From the cell containing the given text, extract its center point as [x, y] coordinate. 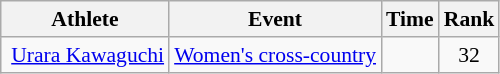
Women's cross-country [275, 55]
Rank [470, 19]
Athlete [85, 19]
Time [410, 19]
Urara Kawaguchi [85, 55]
Event [275, 19]
32 [470, 55]
